Capture the cell that displays the provided text and extract its (X, Y) central coordinate. 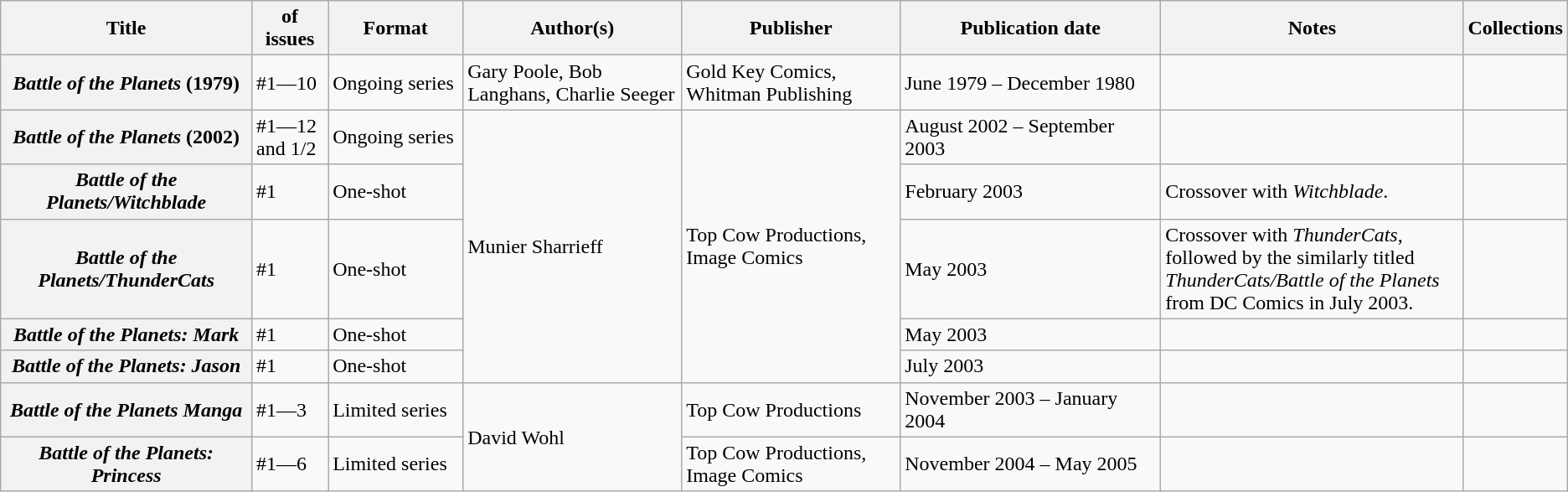
November 2003 – January 2004 (1030, 409)
David Wohl (573, 437)
August 2002 – September 2003 (1030, 137)
Battle of the Planets: Mark (126, 334)
#1—12 and 1/2 (290, 137)
Top Cow Productions (791, 409)
June 1979 – December 1980 (1030, 82)
Battle of the Planets: Princess (126, 464)
Notes (1312, 28)
Gary Poole, Bob Langhans, Charlie Seeger (573, 82)
Crossover with ThunderCats, followed by the similarly titled ThunderCats/Battle of the Planets from DC Comics in July 2003. (1312, 268)
February 2003 (1030, 191)
Author(s) (573, 28)
Crossover with Witchblade. (1312, 191)
Battle of the Planets/Witchblade (126, 191)
#1—10 (290, 82)
Battle of the Planets (2002) (126, 137)
Title (126, 28)
of issues (290, 28)
July 2003 (1030, 366)
Munier Sharrieff (573, 246)
#1—6 (290, 464)
Publication date (1030, 28)
#1—3 (290, 409)
Format (395, 28)
Battle of the Planets Manga (126, 409)
Battle of the Planets (1979) (126, 82)
Battle of the Planets/ThunderCats (126, 268)
November 2004 – May 2005 (1030, 464)
Battle of the Planets: Jason (126, 366)
Collections (1515, 28)
Gold Key Comics, Whitman Publishing (791, 82)
Publisher (791, 28)
